Determine the [X, Y] coordinate at the center of the cell enclosing the given text.  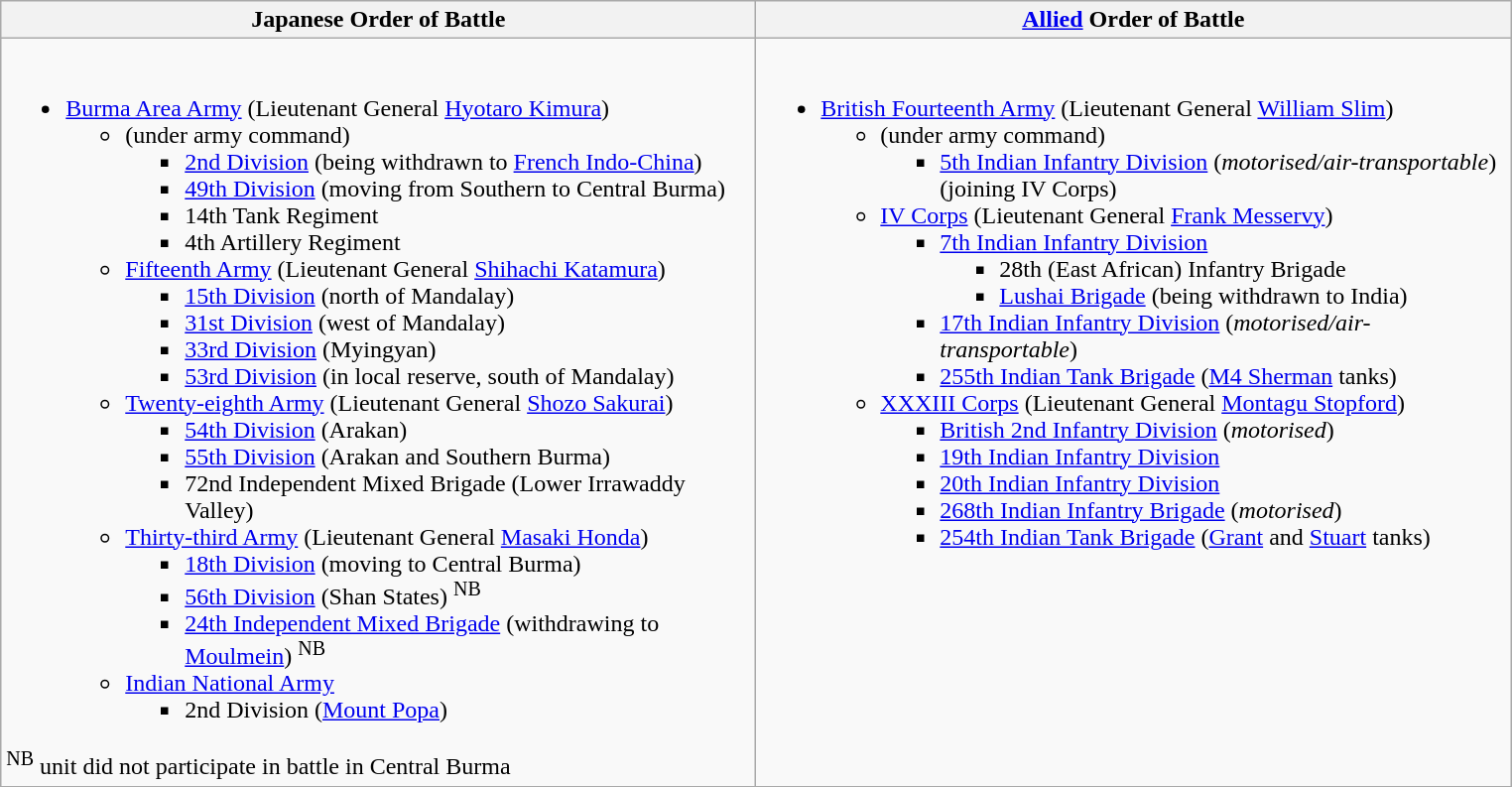
Japanese Order of Battle [379, 20]
Allied Order of Battle [1133, 20]
